For the text-containing cell, return its midpoint in [X, Y] coordinate format. 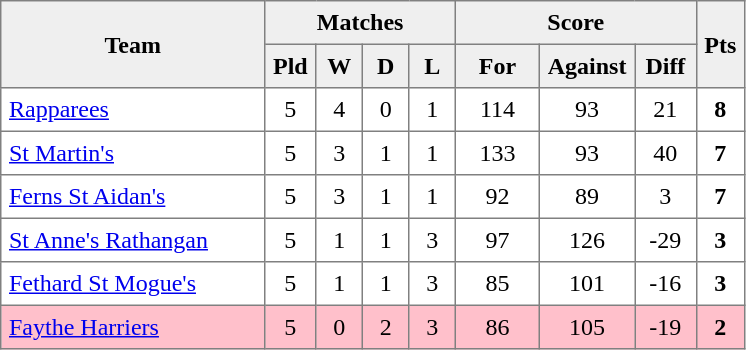
101 [586, 284]
Diff [666, 66]
D [385, 66]
-16 [666, 284]
Score [576, 23]
St Anne's Rathangan [133, 240]
105 [586, 327]
Against [586, 66]
114 [497, 110]
89 [586, 197]
Team [133, 44]
St Martin's [133, 153]
85 [497, 284]
-29 [666, 240]
92 [497, 197]
Faythe Harriers [133, 327]
Pts [720, 44]
4 [339, 110]
For [497, 66]
40 [666, 153]
Ferns St Aidan's [133, 197]
97 [497, 240]
-19 [666, 327]
8 [720, 110]
L [432, 66]
Pld [290, 66]
Rapparees [133, 110]
126 [586, 240]
W [339, 66]
Matches [360, 23]
133 [497, 153]
86 [497, 327]
Fethard St Mogue's [133, 284]
21 [666, 110]
